Detect which cell encompasses the target text, then output its [X, Y] center coordinate. 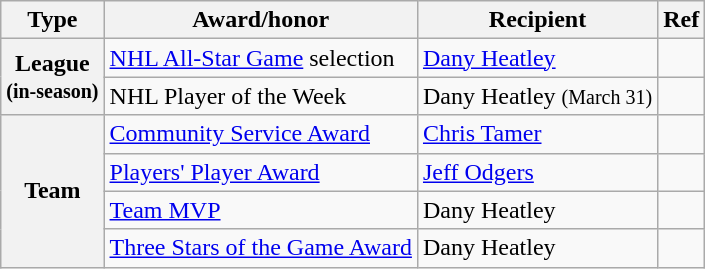
Ref [682, 20]
Team [52, 191]
Recipient [537, 20]
NHL All-Star Game selection [260, 58]
Chris Tamer [537, 134]
Team MVP [260, 210]
Three Stars of the Game Award [260, 248]
NHL Player of the Week [260, 96]
Dany Heatley (March 31) [537, 96]
Players' Player Award [260, 172]
Award/honor [260, 20]
Type [52, 20]
Jeff Odgers [537, 172]
Community Service Award [260, 134]
League(in-season) [52, 77]
